For the text-containing cell, return its midpoint in [X, Y] coordinate format. 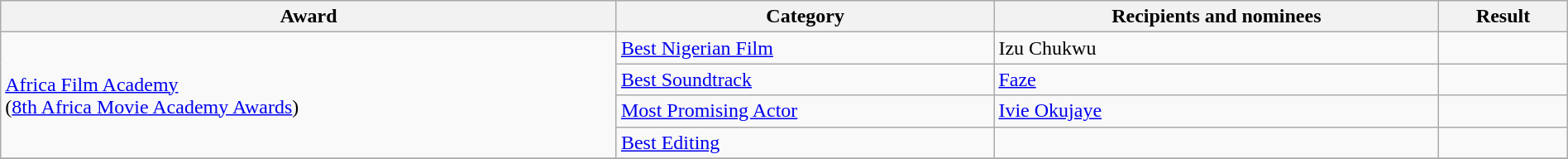
Best Soundtrack [805, 79]
Result [1503, 17]
Most Promising Actor [805, 111]
Category [805, 17]
Best Editing [805, 142]
Ivie Okujaye [1217, 111]
Recipients and nominees [1217, 17]
Izu Chukwu [1217, 48]
Best Nigerian Film [805, 48]
Faze [1217, 79]
Africa Film Academy (8th Africa Movie Academy Awards) [309, 95]
Award [309, 17]
